Detect which cell encompasses the target text, then output its [x, y] center coordinate. 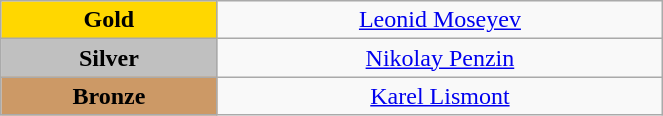
Gold [109, 20]
Leonid Moseyev [440, 20]
Silver [109, 58]
Nikolay Penzin [440, 58]
Karel Lismont [440, 96]
Bronze [109, 96]
